Detect which cell encompasses the target text, then output its [X, Y] center coordinate. 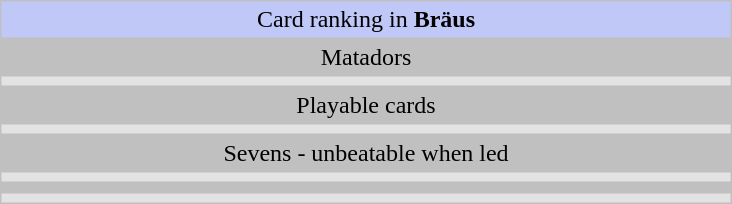
Card ranking in Bräus [366, 20]
Playable cards [366, 105]
Matadors [366, 57]
Sevens - unbeatable when led [366, 153]
